Pinpoint the cell where the given text exists, returning its [X, Y] midpoint coordinate. 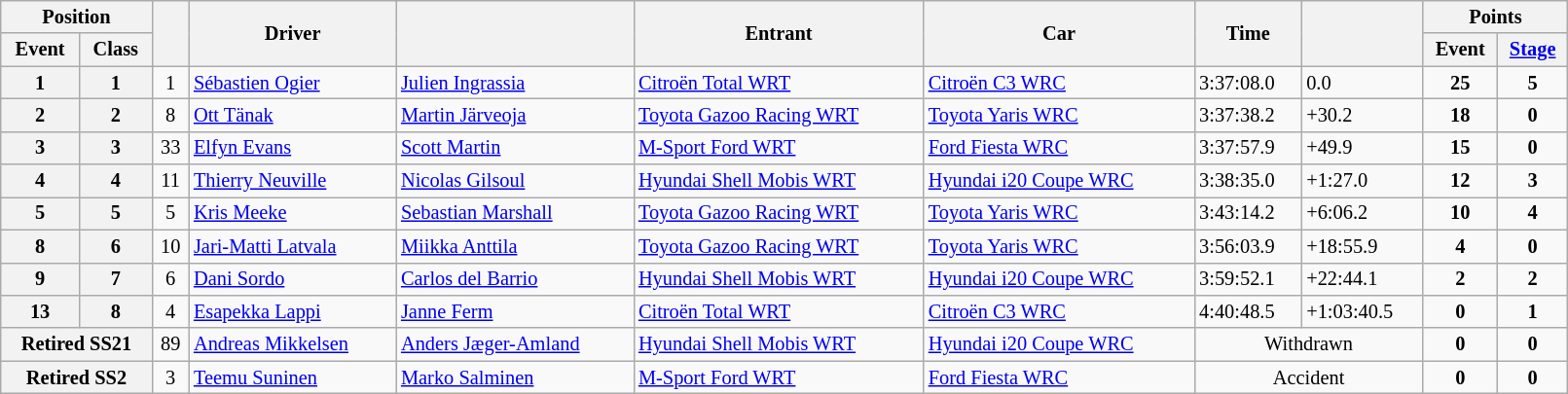
18 [1460, 115]
Julien Ingrassia [515, 83]
Miikka Anttila [515, 246]
Sébastien Ogier [292, 83]
Janne Ferm [515, 311]
Entrant [779, 33]
Scott Martin [515, 148]
Carlos del Barrio [515, 279]
33 [170, 148]
3:37:57.9 [1248, 148]
9 [41, 279]
+1:27.0 [1363, 181]
+18:55.9 [1363, 246]
Withdrawn [1308, 344]
Esapekka Lappi [292, 311]
3:43:14.2 [1248, 213]
Elfyn Evans [292, 148]
Jari-Matti Latvala [292, 246]
Position [76, 17]
Ott Tänak [292, 115]
Time [1248, 33]
+49.9 [1363, 148]
Accident [1308, 377]
25 [1460, 83]
11 [170, 181]
Marko Salminen [515, 377]
Retired SS21 [76, 344]
12 [1460, 181]
Nicolas Gilsoul [515, 181]
7 [115, 279]
3:37:38.2 [1248, 115]
4:40:48.5 [1248, 311]
13 [41, 311]
Teemu Suninen [292, 377]
Car [1059, 33]
+1:03:40.5 [1363, 311]
Sebastian Marshall [515, 213]
3:56:03.9 [1248, 246]
3:37:08.0 [1248, 83]
Driver [292, 33]
3:59:52.1 [1248, 279]
0.0 [1363, 83]
Thierry Neuville [292, 181]
89 [170, 344]
Class [115, 50]
Stage [1532, 50]
3:38:35.0 [1248, 181]
+30.2 [1363, 115]
+22:44.1 [1363, 279]
15 [1460, 148]
Retired SS2 [76, 377]
Points [1495, 17]
Anders Jæger-Amland [515, 344]
+6:06.2 [1363, 213]
Kris Meeke [292, 213]
Dani Sordo [292, 279]
Andreas Mikkelsen [292, 344]
Martin Järveoja [515, 115]
